Capture the cell that displays the provided text and extract its (x, y) central coordinate. 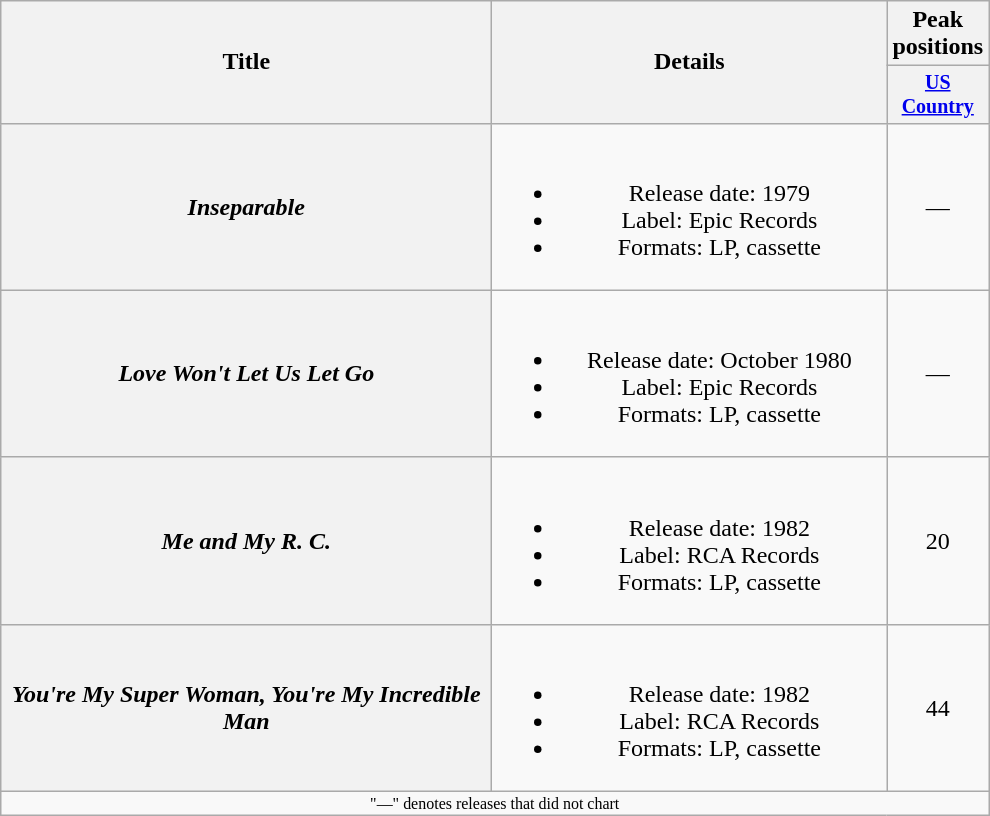
Title (246, 62)
US Country (938, 94)
"—" denotes releases that did not chart (495, 804)
Details (690, 62)
44 (938, 708)
Me and My R. C. (246, 540)
Inseparable (246, 206)
Peakpositions (938, 34)
You're My Super Woman, You're My Incredible Man (246, 708)
20 (938, 540)
Love Won't Let Us Let Go (246, 374)
Release date: 1979Label: Epic RecordsFormats: LP, cassette (690, 206)
Release date: October 1980Label: Epic RecordsFormats: LP, cassette (690, 374)
